Pinpoint the cell where the given text exists, returning its (x, y) midpoint coordinate. 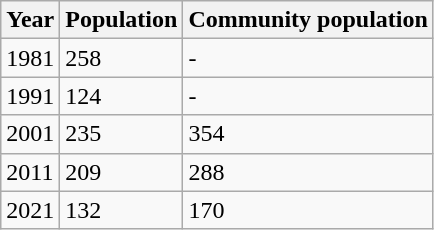
354 (308, 134)
288 (308, 172)
258 (122, 58)
124 (122, 96)
Year (30, 20)
235 (122, 134)
2001 (30, 134)
170 (308, 210)
132 (122, 210)
209 (122, 172)
Community population (308, 20)
Population (122, 20)
1991 (30, 96)
2011 (30, 172)
2021 (30, 210)
1981 (30, 58)
